Return the [X, Y] coordinate for the center point of the cell that contains the specified text.  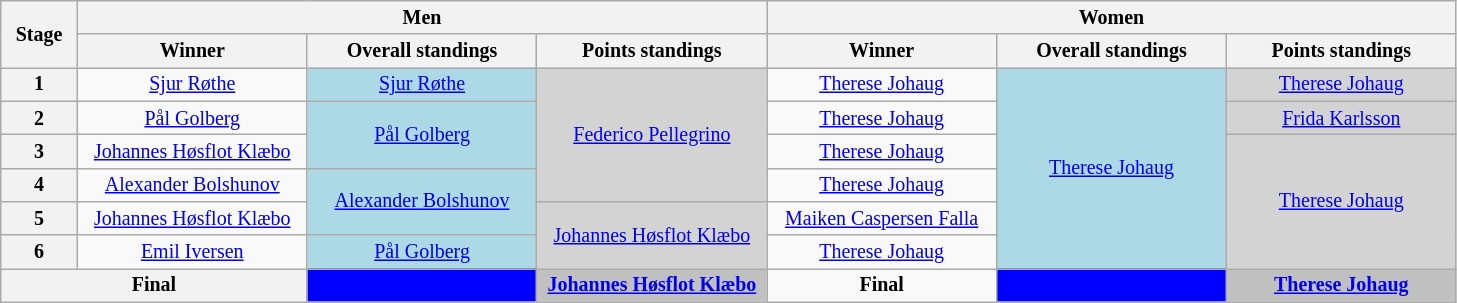
6 [40, 252]
Federico Pellegrino [652, 135]
Emil Iversen [192, 252]
2 [40, 118]
5 [40, 218]
Women [1112, 18]
1 [40, 84]
Men [422, 18]
Maiken Caspersen Falla [882, 218]
Stage [40, 34]
Frida Karlsson [1341, 118]
4 [40, 184]
3 [40, 152]
